Search for the cell housing the specified text and yield its [x, y] center coordinate. 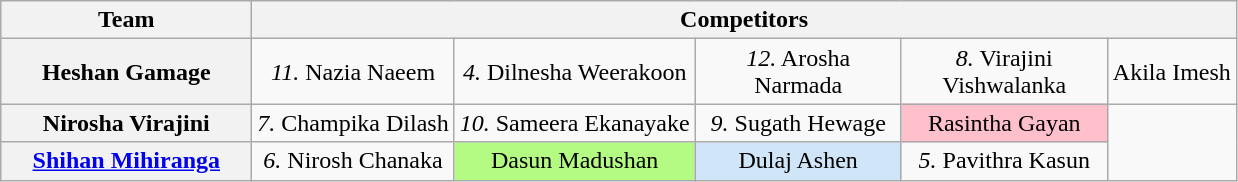
9. Sugath Hewage [798, 123]
Dulaj Ashen [798, 161]
12. Arosha Narmada [798, 72]
6. Nirosh Chanaka [353, 161]
Rasintha Gayan [1004, 123]
Team [126, 20]
Akila Imesh [1172, 72]
Competitors [744, 20]
5. Pavithra Kasun [1004, 161]
Dasun Madushan [574, 161]
Shihan Mihiranga [126, 161]
Nirosha Virajini [126, 123]
7. Champika Dilash [353, 123]
4. Dilnesha Weerakoon [574, 72]
8. Virajini Vishwalanka [1004, 72]
Heshan Gamage [126, 72]
10. Sameera Ekanayake [574, 123]
11. Nazia Naeem [353, 72]
